Pinpoint the cell where the given text exists, returning its [x, y] midpoint coordinate. 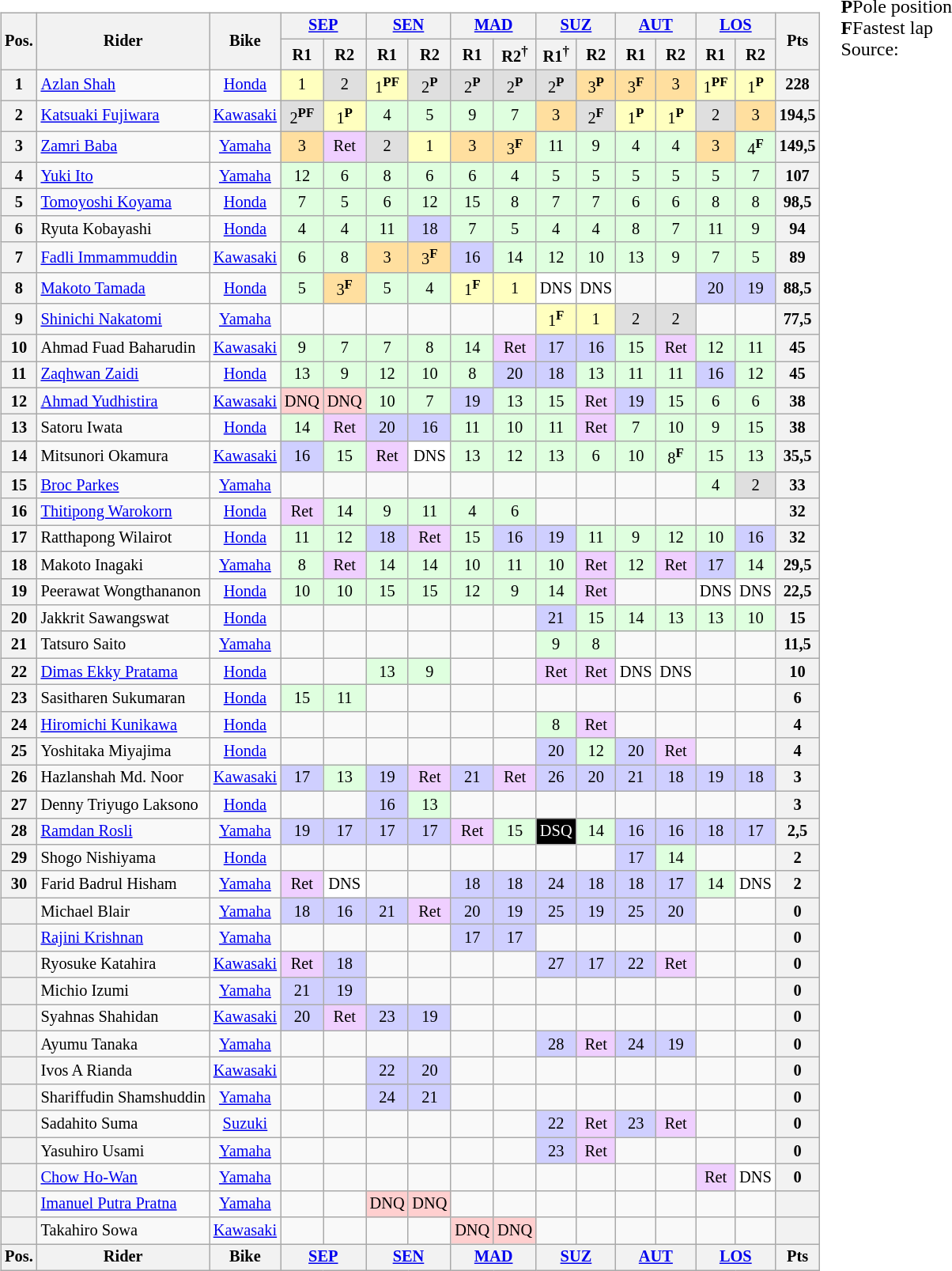
Michio Izumi [123, 991]
22,5 [798, 592]
Rajini Krishnan [123, 938]
Satoru Iwata [123, 428]
Ryosuke Katahira [123, 964]
Hiromichi Kunikawa [123, 724]
Sadahito Suma [123, 1124]
Tatsuro Saito [123, 645]
98,5 [798, 202]
Thitipong Warokorn [123, 512]
Makoto Tamada [123, 288]
Tomoyoshi Koyama [123, 202]
4F [755, 147]
Syahnas Shahidan [123, 1018]
Makoto Inagaki [123, 565]
11,5 [798, 645]
Zaqhwan Zaidi [123, 375]
Imanuel Putra Pratna [123, 1204]
Dimas Ekky Pratama [123, 671]
29 [19, 858]
Ahmad Fuad Baharudin [123, 348]
35,5 [798, 457]
77,5 [798, 320]
Sasitharen Sukumaran [123, 698]
149,5 [798, 147]
Ayumu Tanaka [123, 1044]
Mitsunori Okamura [123, 457]
33 [798, 486]
Yoshitaka Miyajima [123, 751]
R2† [515, 54]
Katsuaki Fujiwara [123, 115]
Farid Badrul Hisham [123, 884]
194,5 [798, 115]
3P [595, 85]
Ryuta Kobayashi [123, 229]
Denny Triyugo Laksono [123, 804]
228 [798, 85]
107 [798, 176]
Broc Parkes [123, 486]
Yasuhiro Usami [123, 1151]
88,5 [798, 288]
Azlan Shah [123, 85]
Ramdan Rosli [123, 831]
Takahiro Sowa [123, 1231]
Hazlanshah Md. Noor [123, 778]
Yuki Ito [123, 176]
Michael Blair [123, 911]
89 [798, 258]
Shogo Nishiyama [123, 858]
2PF [302, 115]
Peerawat Wongthananon [123, 592]
Suzuki [245, 1124]
2F [595, 115]
Chow Ho-Wan [123, 1178]
Shariffudin Shamshuddin [123, 1098]
2,5 [798, 831]
Ratthapong Wilairot [123, 539]
30 [19, 884]
Zamri Baba [123, 147]
Shinichi Nakatomi [123, 320]
Ahmad Yudhistira [123, 401]
29,5 [798, 565]
Ivos A Rianda [123, 1071]
8F [675, 457]
R1† [556, 54]
94 [798, 229]
Fadli Immammuddin [123, 258]
DSQ [556, 831]
Jakkrit Sawangswat [123, 618]
